Capture the cell that displays the provided text and extract its [X, Y] central coordinate. 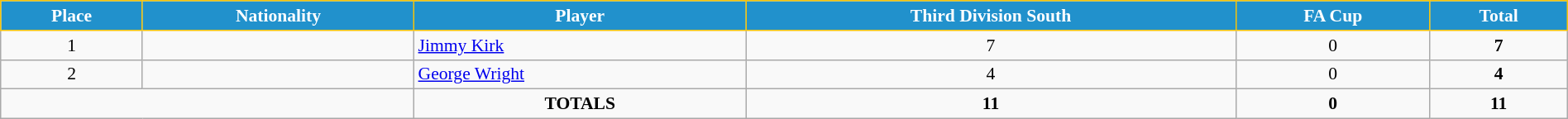
2 [72, 74]
Jimmy Kirk [581, 45]
Total [1499, 16]
Place [72, 16]
Third Division South [991, 16]
FA Cup [1333, 16]
TOTALS [581, 104]
Player [581, 16]
George Wright [581, 74]
Nationality [278, 16]
1 [72, 45]
